Provide the (X, Y) coordinate of the cell's center where the given text is located.  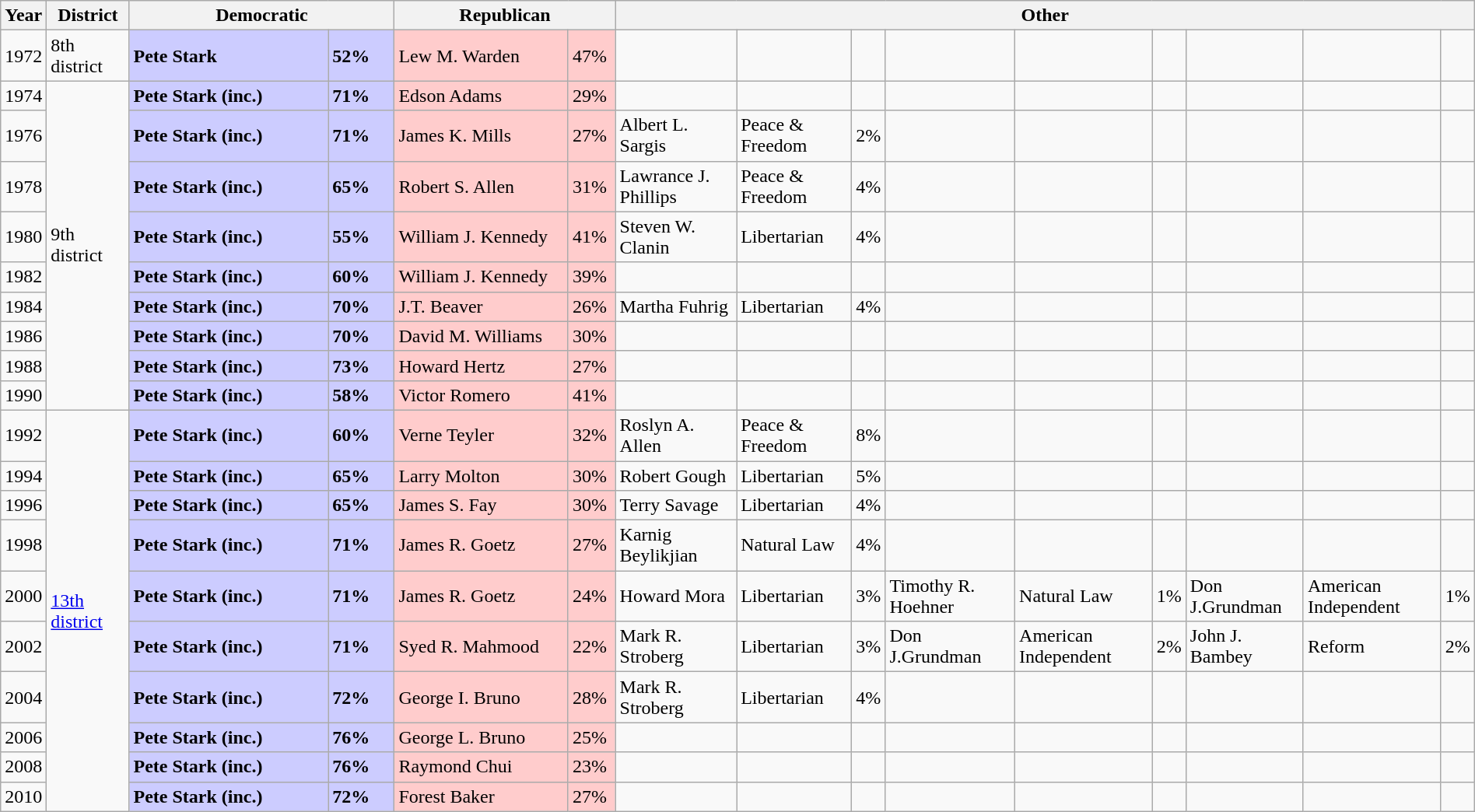
1988 (23, 366)
Robert S. Allen (481, 187)
28% (591, 697)
55% (361, 236)
Lawrance J. Phillips (676, 187)
J.T. Beaver (481, 306)
1998 (23, 546)
2004 (23, 697)
Roslyn A. Allen (676, 436)
2006 (23, 737)
Raymond Chui (481, 767)
73% (361, 366)
1994 (23, 475)
26% (591, 306)
31% (591, 187)
Other (1045, 16)
32% (591, 436)
Year (23, 16)
58% (361, 395)
Republican (505, 16)
James K. Mills (481, 135)
29% (591, 96)
Timothy R. Hoehner (951, 596)
Edson Adams (481, 96)
1976 (23, 135)
Larry Molton (481, 475)
13th district (88, 611)
1982 (23, 277)
Lew M. Warden (481, 56)
2008 (23, 767)
23% (591, 767)
5% (868, 475)
John J. Bambey (1245, 647)
1974 (23, 96)
47% (591, 56)
Verne Teyler (481, 436)
1992 (23, 436)
Albert L. Sargis (676, 135)
Syed R. Mahmood (481, 647)
52% (361, 56)
2002 (23, 647)
1986 (23, 336)
24% (591, 596)
Pete Stark (229, 56)
Reform (1372, 647)
Victor Romero (481, 395)
Democratic (261, 16)
1978 (23, 187)
Howard Mora (676, 596)
9th district (88, 246)
George I. Bruno (481, 697)
Steven W. Clanin (676, 236)
David M. Williams (481, 336)
Howard Hertz (481, 366)
1972 (23, 56)
Robert Gough (676, 475)
8th district (88, 56)
2000 (23, 596)
District (88, 16)
8% (868, 436)
25% (591, 737)
1990 (23, 395)
1984 (23, 306)
2010 (23, 796)
George L. Bruno (481, 737)
Martha Fuhrig (676, 306)
Forest Baker (481, 796)
22% (591, 647)
Karnig Beylikjian (676, 546)
39% (591, 277)
James S. Fay (481, 506)
Terry Savage (676, 506)
1996 (23, 506)
1980 (23, 236)
